Search for the cell housing the specified text and yield its [x, y] center coordinate. 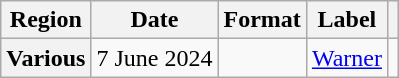
Format [262, 20]
Date [154, 20]
Various [46, 58]
7 June 2024 [154, 58]
Label [346, 20]
Region [46, 20]
Warner [346, 58]
